Scan for the cell matching the given text and deliver its (x, y) coordinate at center. 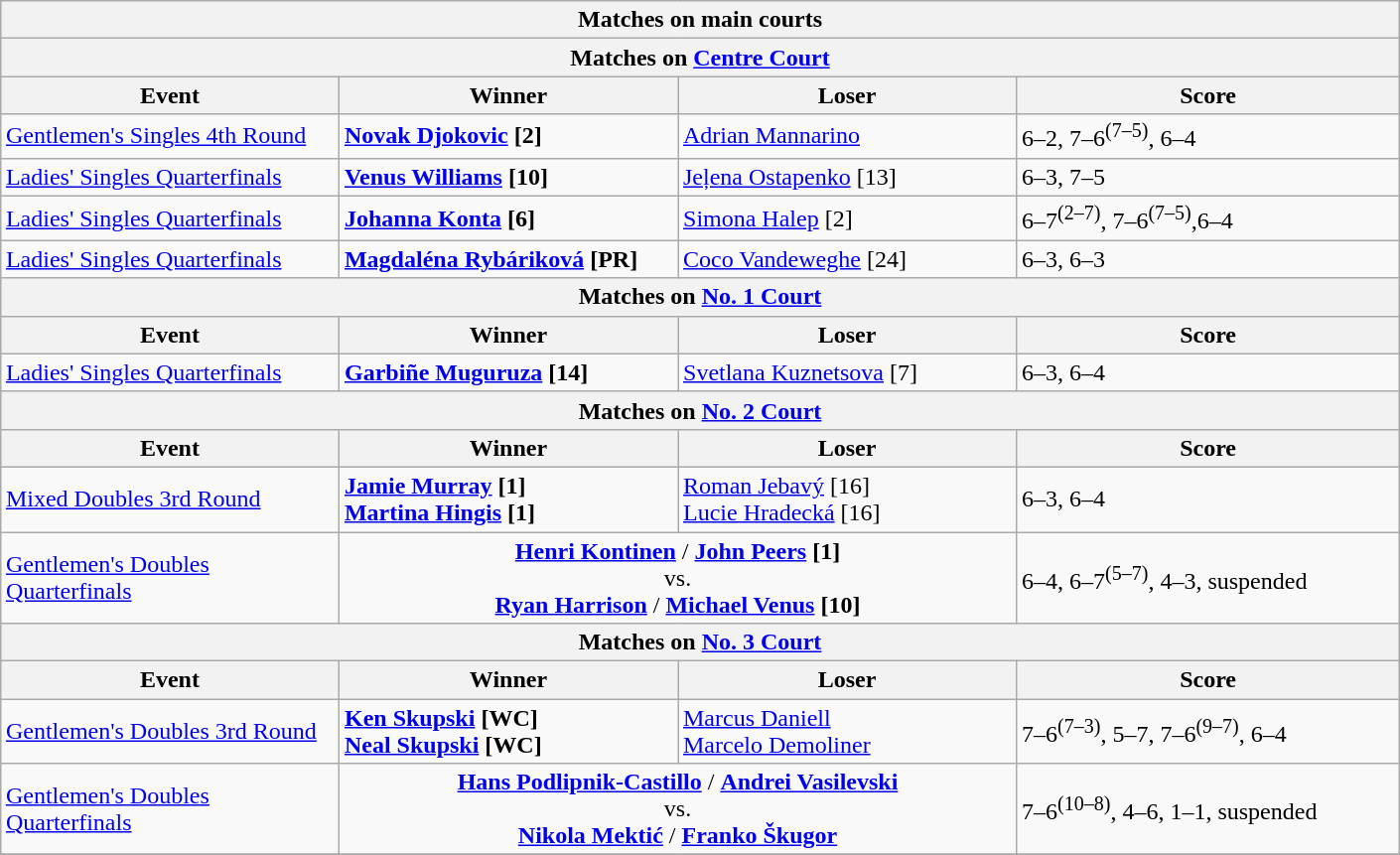
Svetlana Kuznetsova [7] (846, 372)
Magdaléna Rybáriková [PR] (508, 259)
Gentlemen's Doubles 3rd Round (169, 731)
6–3, 7–5 (1208, 177)
Venus Williams [10] (508, 177)
Coco Vandeweghe [24] (846, 259)
Matches on No. 3 Court (699, 642)
Jamie Murray [1] Martina Hingis [1] (508, 499)
7–6(10–8), 4–6, 1–1, suspended (1208, 809)
6–3, 6–3 (1208, 259)
Matches on main courts (699, 20)
Matches on No. 2 Court (699, 410)
7–6(7–3), 5–7, 7–6(9–7), 6–4 (1208, 731)
6–7(2–7), 7–6(7–5),6–4 (1208, 218)
Jeļena Ostapenko [13] (846, 177)
Roman Jebavý [16] Lucie Hradecká [16] (846, 499)
Hans Podlipnik-Castillo / Andrei Vasilevskivs. Nikola Mektić / Franko Škugor (677, 809)
Matches on No. 1 Court (699, 297)
Gentlemen's Singles 4th Round (169, 137)
Johanna Konta [6] (508, 218)
Garbiñe Muguruza [14] (508, 372)
Mixed Doubles 3rd Round (169, 499)
6–4, 6–7(5–7), 4–3, suspended (1208, 578)
Ken Skupski [WC] Neal Skupski [WC] (508, 731)
Marcus Daniell Marcelo Demoliner (846, 731)
Adrian Mannarino (846, 137)
6–2, 7–6(7–5), 6–4 (1208, 137)
Matches on Centre Court (699, 58)
Simona Halep [2] (846, 218)
Novak Djokovic [2] (508, 137)
Henri Kontinen / John Peers [1]vs. Ryan Harrison / Michael Venus [10] (677, 578)
